Return the (X, Y) coordinate for the center point of the cell that contains the specified text.  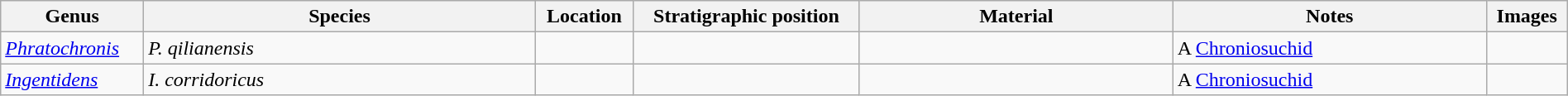
Stratigraphic position (746, 17)
Ingentidens (73, 79)
Genus (73, 17)
Location (584, 17)
Species (340, 17)
Notes (1330, 17)
Material (1016, 17)
I. corridoricus (340, 79)
P. qilianensis (340, 48)
Images (1527, 17)
Phratochronis (73, 48)
